Scan for the cell matching the given text and deliver its (x, y) coordinate at center. 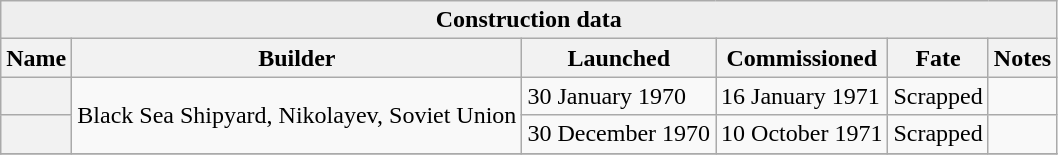
Construction data (529, 20)
30 December 1970 (619, 134)
Fate (938, 58)
Name (36, 58)
Notes (1022, 58)
10 October 1971 (802, 134)
Commissioned (802, 58)
Launched (619, 58)
Builder (297, 58)
Black Sea Shipyard, Nikolayev, Soviet Union (297, 115)
30 January 1970 (619, 96)
16 January 1971 (802, 96)
